Return [x, y] of the center of cell containing provided text 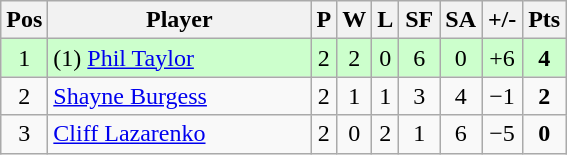
−1 [502, 96]
Pos [24, 20]
Cliff Lazarenko [180, 134]
(1) Phil Taylor [180, 58]
L [386, 20]
Player [180, 20]
P [324, 20]
SA [461, 20]
−5 [502, 134]
Shayne Burgess [180, 96]
+/- [502, 20]
Pts [544, 20]
SF [420, 20]
+6 [502, 58]
W [354, 20]
